Output the [x, y] coordinate of the center of the cell containing the given text.  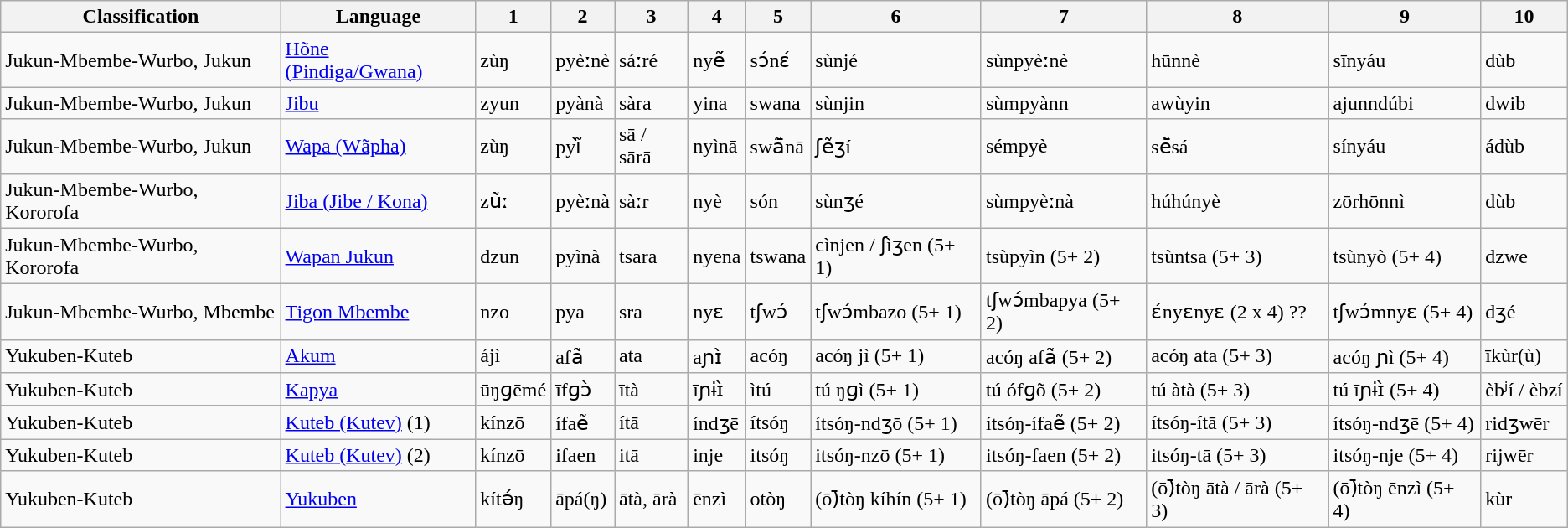
8 [1238, 17]
dzun [513, 256]
ítsóŋ-ndʒē (5+ 4) [1405, 422]
itsóŋ-faen (5+ 2) [1064, 455]
1 [513, 17]
sā / sārā [652, 146]
īkùr(ù) [1524, 356]
dwib [1524, 103]
Language [379, 17]
ítsóŋ-ítā (5+ 3) [1238, 422]
(ō)̄tòŋ āpá (5+ 2) [1064, 500]
kítə́ŋ [513, 500]
(ō)̄tòŋ ēnzì (5+ 4) [1405, 500]
tú ófɡõ (5+ 2) [1064, 390]
nyena [717, 256]
tʃwɔ́mnyɛ (5+ 4) [1405, 312]
3 [652, 17]
ádùb [1524, 146]
sùnjin [896, 103]
tú īɲɨɪ̀ (5+ 4) [1405, 390]
otòŋ [778, 500]
tsùpyìn (5+ 2) [1064, 256]
Jibu [379, 103]
èbʲí / èbzí [1524, 390]
sàra [652, 103]
ɛ́nyɛnyɛ (2 x 4) ?? [1238, 312]
ītà [652, 390]
ìtú [778, 390]
awùyin [1238, 103]
són [778, 201]
sùnjé [896, 60]
Classification [141, 17]
Akum [379, 356]
ridʒwēr [1524, 422]
ēnzì [717, 500]
Hõne (Pindiga/Gwana) [379, 60]
ata [652, 356]
pya [583, 312]
hūnnè [1238, 60]
aɲɪ̀ [717, 356]
ajunndúbi [1405, 103]
dʒé [1524, 312]
swã̄nā [778, 146]
acóŋ [778, 356]
sɔ́nɛ́ [778, 60]
ūŋɡēmé [513, 390]
swana [778, 103]
Wapan Jukun [379, 256]
Jiba (Jibe / Kona) [379, 201]
índʒē [717, 422]
sínyáu [1405, 146]
sùmpyèːnà [1064, 201]
nzo [513, 312]
kùr [1524, 500]
nyè [717, 201]
tsara [652, 256]
ífaẽ [583, 422]
itsóŋ [778, 455]
sùnpyèːnè [1064, 60]
(ō)̄tòŋ kíhín (5+ 1) [896, 500]
tʃwɔ́ [778, 312]
acóŋ jì (5+ 1) [896, 356]
sīnyáu [1405, 60]
tswana [778, 256]
īfɡɔ̀ [583, 390]
Kapya [379, 390]
inje [717, 455]
acóŋ afã̀ (5+ 2) [1064, 356]
āpá(ŋ) [583, 500]
itā [652, 455]
sáːré [652, 60]
yina [717, 103]
Kuteb (Kutev) (2) [379, 455]
pyĩ̀ [583, 146]
itsóŋ-tā (5+ 3) [1238, 455]
nyìnā [717, 146]
zōrhōnnì [1405, 201]
sẽ̄sá [1238, 146]
ítsóŋ-ífaẽ (5+ 2) [1064, 422]
nyẽ́ [717, 60]
tʃwɔ́mbazo (5+ 1) [896, 312]
ifaen [583, 455]
sùnʒé [896, 201]
ítā [652, 422]
dzwe [1524, 256]
sàːr [652, 201]
Jukun-Mbembe-Wurbo, Mbembe [141, 312]
Wapa (Wãpha) [379, 146]
2 [583, 17]
pyìnà [583, 256]
sémpyè [1064, 146]
pyèːnà [583, 201]
pyèːnè [583, 60]
zũ̀ː [513, 201]
Kuteb (Kutev) (1) [379, 422]
ātà, ārà [652, 500]
pyànà [583, 103]
5 [778, 17]
6 [896, 17]
10 [1524, 17]
īɲɨɪ̀ [717, 390]
nyɛ [717, 312]
tsùntsa (5+ 3) [1238, 256]
itsóŋ-nje (5+ 4) [1405, 455]
Tigon Mbembe [379, 312]
húhúnyè [1238, 201]
ʃẽ̀ʒí [896, 146]
ájì [513, 356]
cìnjen / ʃìʒen (5+ 1) [896, 256]
7 [1064, 17]
acóŋ ata (5+ 3) [1238, 356]
sra [652, 312]
itsóŋ-nzō (5+ 1) [896, 455]
ítsóŋ [778, 422]
tú àtà (5+ 3) [1238, 390]
tsùnyò (5+ 4) [1405, 256]
4 [717, 17]
9 [1405, 17]
tú ŋɡì (5+ 1) [896, 390]
ítsóŋ-ndʒō (5+ 1) [896, 422]
rijwēr [1524, 455]
Yukuben [379, 500]
afã̀ [583, 356]
acóŋ ɲì (5+ 4) [1405, 356]
sùmpyànn [1064, 103]
(ō)̄tòŋ ātà / ārà (5+ 3) [1238, 500]
zyun [513, 103]
tʃwɔ́mbapya (5+ 2) [1064, 312]
